Capture the cell that displays the provided text and extract its (x, y) central coordinate. 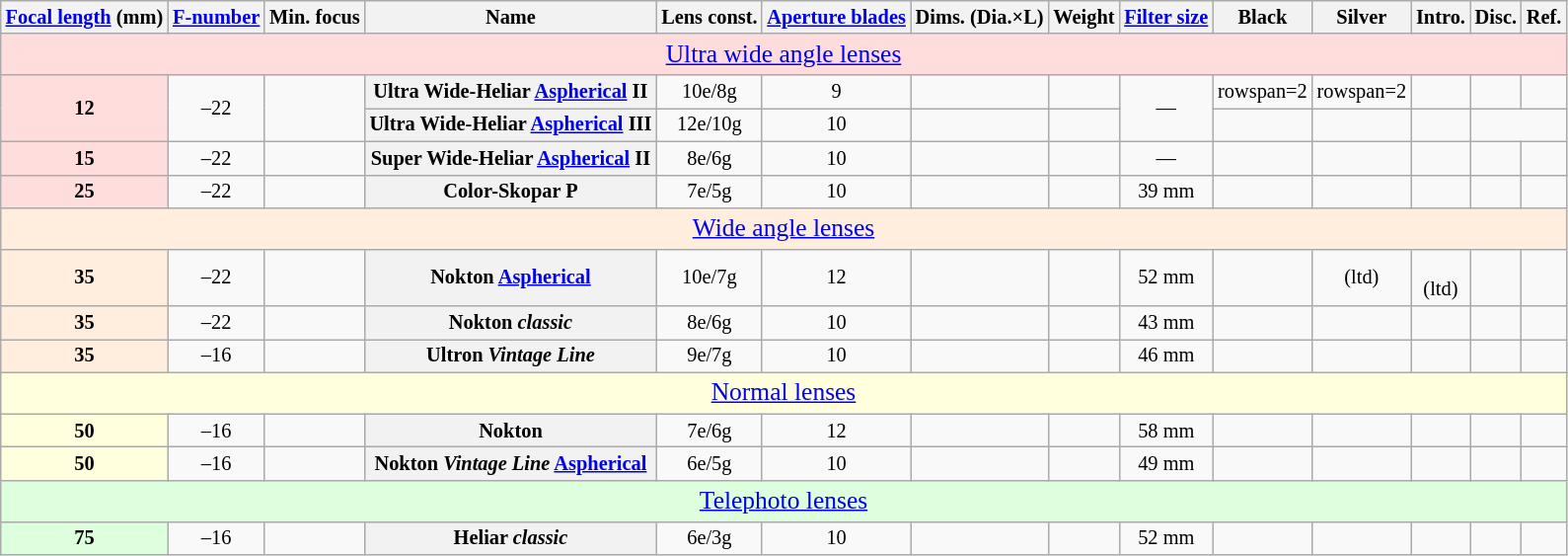
Intro. (1441, 17)
Lens const. (709, 17)
Filter size (1166, 17)
Black (1262, 17)
9 (836, 92)
6e/3g (709, 538)
Telephoto lenses (784, 501)
15 (85, 158)
Ultra Wide-Heliar Aspherical III (511, 124)
Ultra Wide-Heliar Aspherical II (511, 92)
Ref. (1543, 17)
Dims. (Dia.×L) (980, 17)
49 mm (1166, 463)
10e/7g (709, 278)
9e/7g (709, 356)
58 mm (1166, 431)
Super Wide-Heliar Aspherical II (511, 158)
Silver (1362, 17)
46 mm (1166, 356)
12e/10g (709, 124)
Ultron Vintage Line (511, 356)
10e/8g (709, 92)
Color-Skopar P (511, 192)
Wide angle lenses (784, 228)
43 mm (1166, 323)
Heliar classic (511, 538)
75 (85, 538)
Nokton (511, 431)
Focal length (mm) (85, 17)
39 mm (1166, 192)
Aperture blades (836, 17)
6e/5g (709, 463)
Nokton Aspherical (511, 278)
Nokton classic (511, 323)
25 (85, 192)
F-number (216, 17)
Normal lenses (784, 393)
7e/6g (709, 431)
Disc. (1496, 17)
Weight (1083, 17)
Name (511, 17)
Nokton Vintage Line Aspherical (511, 463)
Min. focus (314, 17)
7e/5g (709, 192)
Ultra wide angle lenses (784, 54)
